Return the [x, y] coordinate for the center point of the cell that contains the specified text.  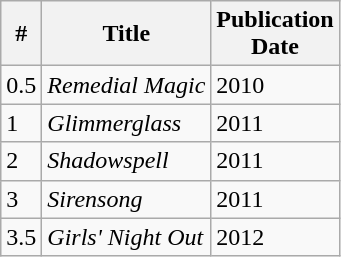
3.5 [22, 237]
2010 [275, 85]
2 [22, 161]
2012 [275, 237]
Girls' Night Out [126, 237]
1 [22, 123]
Title [126, 34]
3 [22, 199]
Remedial Magic [126, 85]
Sirensong [126, 199]
# [22, 34]
PublicationDate [275, 34]
0.5 [22, 85]
Shadowspell [126, 161]
Glimmerglass [126, 123]
